Detect which cell encompasses the target text, then output its [X, Y] center coordinate. 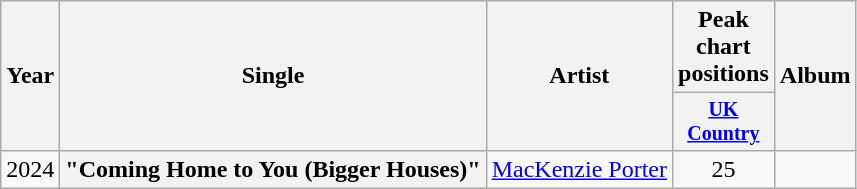
Single [273, 76]
"Coming Home to You (Bigger Houses)" [273, 169]
MacKenzie Porter [579, 169]
Album [815, 76]
Peak chart positions [724, 47]
UKCountry [724, 122]
Year [30, 76]
2024 [30, 169]
25 [724, 169]
Artist [579, 76]
